Detect which cell encompasses the target text, then output its [X, Y] center coordinate. 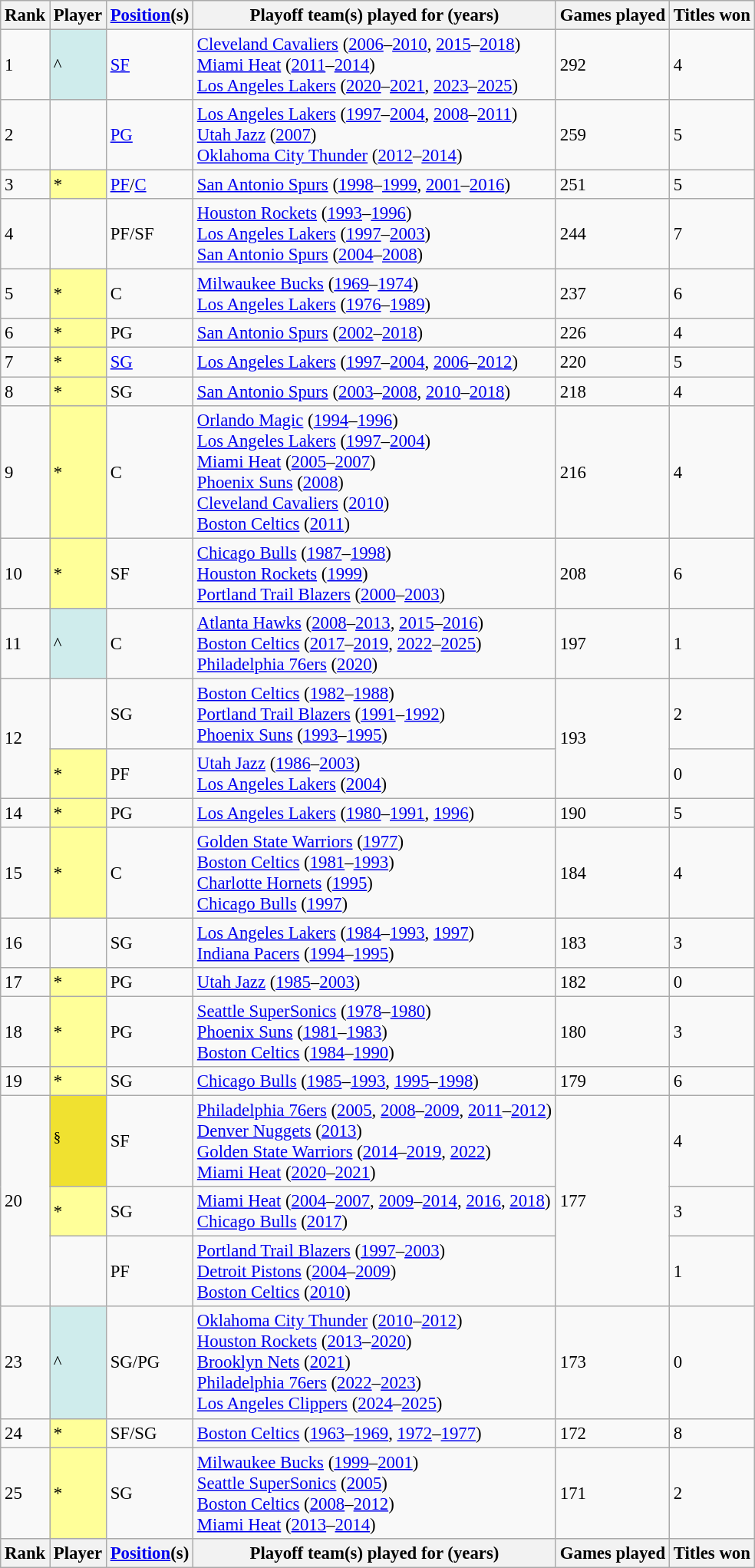
12 [25, 738]
23 [25, 1363]
Boston Celtics (1982–1988)Portland Trail Blazers (1991–1992)Phoenix Suns (1993–1995) [374, 714]
San Antonio Spurs (1998–1999, 2001–2016) [374, 185]
Los Angeles Lakers (1980–1991, 1996) [374, 813]
Milwaukee Bucks (1999–2001)Seattle SuperSonics (2005)Boston Celtics (2008–2012)Miami Heat (2013–2014) [374, 1494]
216 [612, 471]
244 [612, 234]
25 [25, 1494]
171 [612, 1494]
PF/SF [149, 234]
19 [25, 1081]
11 [25, 643]
197 [612, 643]
183 [612, 942]
18 [25, 1032]
Chicago Bulls (1987–1998)Houston Rockets (1999)Portland Trail Blazers (2000–2003) [374, 573]
Portland Trail Blazers (1997–2003)Detroit Pistons (2004–2009)Boston Celtics (2010) [374, 1272]
16 [25, 942]
226 [612, 334]
184 [612, 873]
Chicago Bulls (1985–1993, 1995–1998) [374, 1081]
Philadelphia 76ers (2005, 2008–2009, 2011–2012)Denver Nuggets (2013)Golden State Warriors (2014–2019, 2022)Miami Heat (2020–2021) [374, 1142]
180 [612, 1032]
PF/C [149, 185]
San Antonio Spurs (2002–2018) [374, 334]
§ [78, 1142]
220 [612, 362]
24 [25, 1433]
177 [612, 1202]
190 [612, 813]
208 [612, 573]
193 [612, 738]
179 [612, 1081]
218 [612, 391]
182 [612, 982]
Houston Rockets (1993–1996)Los Angeles Lakers (1997–2003)San Antonio Spurs (2004–2008) [374, 234]
14 [25, 813]
173 [612, 1363]
Los Angeles Lakers (1984–1993, 1997)Indiana Pacers (1994–1995) [374, 942]
17 [25, 982]
Boston Celtics (1963–1969, 1972–1977) [374, 1433]
Golden State Warriors (1977)Boston Celtics (1981–1993)Charlotte Hornets (1995)Chicago Bulls (1997) [374, 873]
SG/PG [149, 1363]
Oklahoma City Thunder (2010–2012)Houston Rockets (2013–2020)Brooklyn Nets (2021)Philadelphia 76ers (2022–2023)Los Angeles Clippers (2024–2025) [374, 1363]
10 [25, 573]
20 [25, 1202]
Atlanta Hawks (2008–2013, 2015–2016)Boston Celtics (2017–2019, 2022–2025)Philadelphia 76ers (2020) [374, 643]
Seattle SuperSonics (1978–1980)Phoenix Suns (1981–1983)Boston Celtics (1984–1990) [374, 1032]
172 [612, 1433]
Cleveland Cavaliers (2006–2010, 2015–2018)Miami Heat (2011–2014)Los Angeles Lakers (2020–2021, 2023–2025) [374, 65]
Los Angeles Lakers (1997–2004, 2006–2012) [374, 362]
Milwaukee Bucks (1969–1974)Los Angeles Lakers (1976–1989) [374, 295]
237 [612, 295]
Utah Jazz (1985–2003) [374, 982]
259 [612, 135]
292 [612, 65]
Utah Jazz (1986–2003)Los Angeles Lakers (2004) [374, 774]
15 [25, 873]
9 [25, 471]
Miami Heat (2004–2007, 2009–2014, 2016, 2018)Chicago Bulls (2017) [374, 1211]
251 [612, 185]
Orlando Magic (1994–1996)Los Angeles Lakers (1997–2004)Miami Heat (2005–2007)Phoenix Suns (2008)Cleveland Cavaliers (2010)Boston Celtics (2011) [374, 471]
San Antonio Spurs (2003–2008, 2010–2018) [374, 391]
SF/SG [149, 1433]
Los Angeles Lakers (1997–2004, 2008–2011)Utah Jazz (2007)Oklahoma City Thunder (2012–2014) [374, 135]
